Locate the cell with the specified text and output its [x, y] center coordinate. 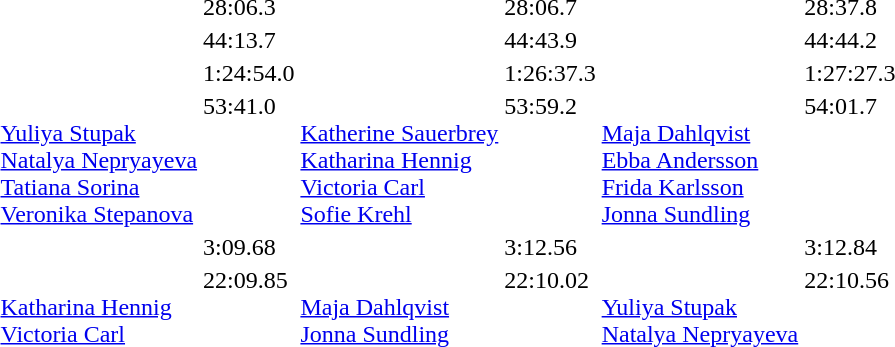
44:43.9 [550, 40]
44:13.7 [249, 40]
53:59.2 [550, 160]
Maja DahlqvistEbba AnderssonFrida KarlssonJonna Sundling [700, 160]
1:26:37.3 [550, 73]
3:09.68 [249, 247]
3:12.56 [550, 247]
53:41.0 [249, 160]
1:24:54.0 [249, 73]
Katherine SauerbreyKatharina HennigVictoria CarlSofie Krehl [400, 160]
